Find where the given text appears and provide that cell's center as (x, y) coordinate. 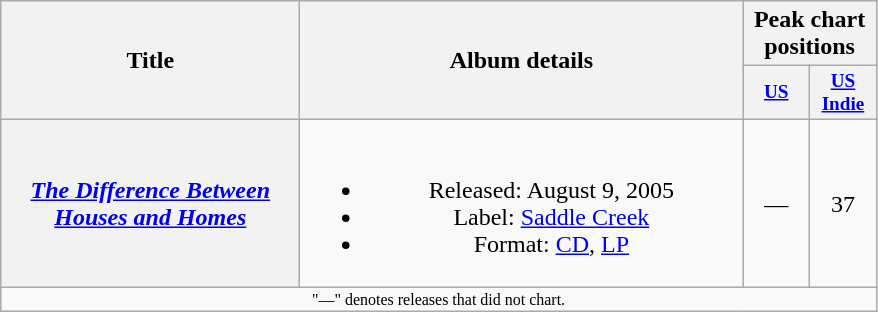
"—" denotes releases that did not chart. (439, 299)
US (776, 93)
The Difference Between Houses and Homes (150, 204)
USIndie (844, 93)
Title (150, 60)
— (776, 204)
Album details (522, 60)
37 (844, 204)
Peak chart positions (810, 34)
Released: August 9, 2005Label: Saddle CreekFormat: CD, LP (522, 204)
